Scan for the cell matching the given text and deliver its (x, y) coordinate at center. 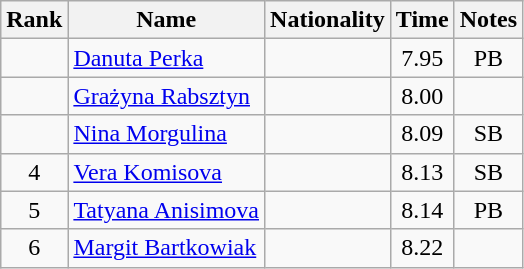
8.13 (422, 172)
Time (422, 20)
Notes (488, 20)
8.22 (422, 248)
4 (34, 172)
Grażyna Rabsztyn (166, 96)
8.00 (422, 96)
7.95 (422, 58)
Name (166, 20)
Vera Komisova (166, 172)
Rank (34, 20)
Margit Bartkowiak (166, 248)
Nationality (328, 20)
8.09 (422, 134)
Danuta Perka (166, 58)
Tatyana Anisimova (166, 210)
8.14 (422, 210)
Nina Morgulina (166, 134)
6 (34, 248)
5 (34, 210)
